Return the [X, Y] coordinate for the center point of the cell that contains the specified text.  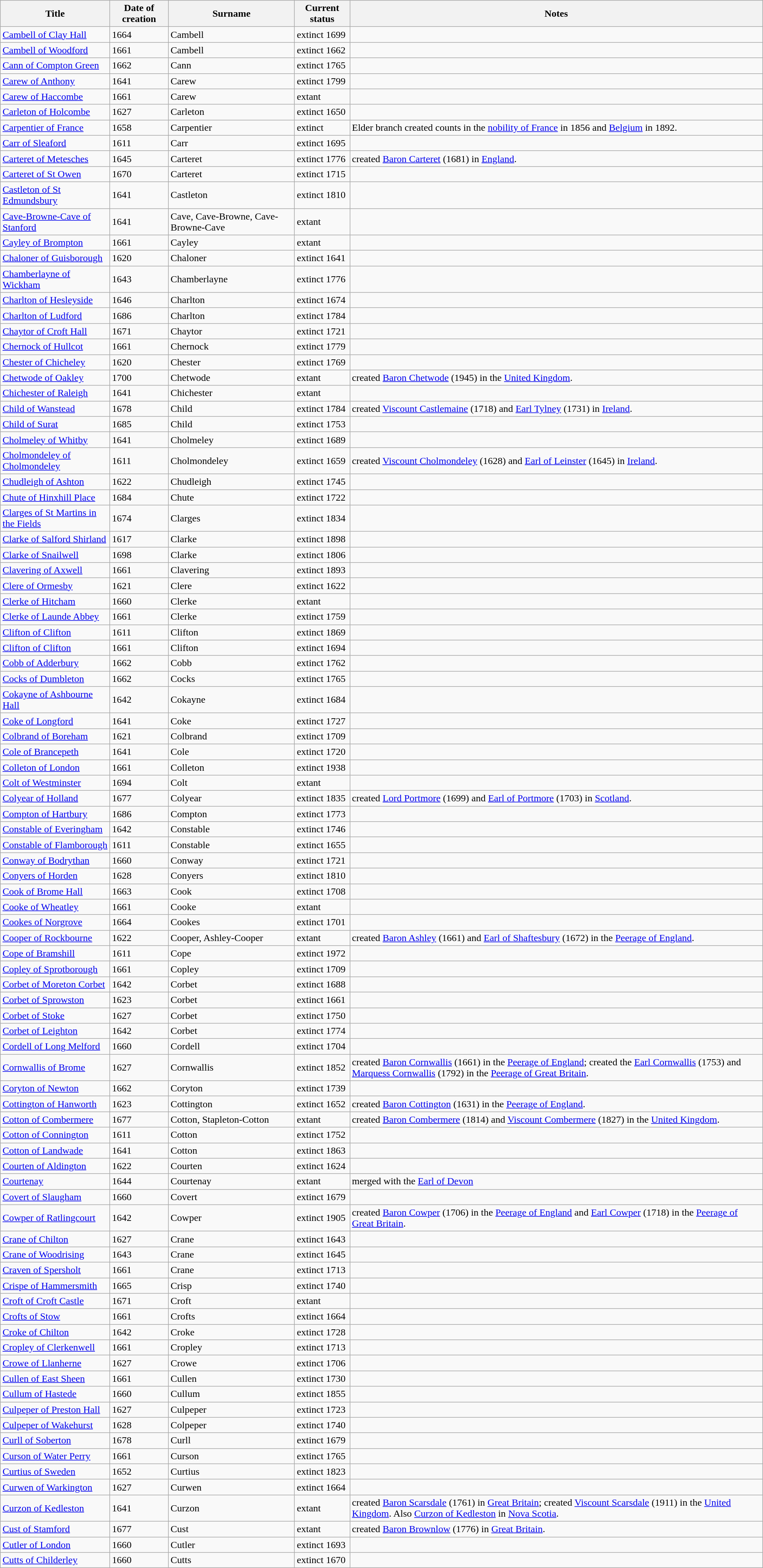
Carteret of Metesches [55, 158]
extinct 1689 [322, 440]
Curll of Soberton [55, 1440]
extinct 1752 [322, 1135]
Cambell of Clay Hall [55, 35]
Curtius of Sweden [55, 1471]
Curson [232, 1456]
Colt of Westminster [55, 783]
Notes [556, 14]
Curson of Water Perry [55, 1456]
Charlton of Hesleyside [55, 300]
Cobb [232, 663]
Cole of Brancepeth [55, 752]
Cole [232, 752]
Cholmeley of Whitby [55, 440]
Cotton of Combermere [55, 1119]
Cooper, Ashley-Cooper [232, 938]
Cope of Bramshill [55, 953]
1663 [139, 891]
Carteret of St Owen [55, 174]
extinct 1704 [322, 1047]
extinct 1624 [322, 1166]
Surname [232, 14]
extinct 1720 [322, 752]
Compton [232, 814]
Cutts of Childerley [55, 1560]
Culpeper [232, 1410]
extinct 1823 [322, 1471]
Cookes of Norgrove [55, 922]
Coryton [232, 1089]
extinct 1863 [322, 1150]
Covert [232, 1197]
Cocks [232, 679]
Covert of Slaugham [55, 1197]
Cust of Stamford [55, 1529]
Corbet of Sprowston [55, 1000]
extinct 1746 [322, 829]
Carleton [232, 112]
created Baron Brownlow (1776) in Great Britain. [556, 1529]
Crofts of Stow [55, 1317]
extinct 1661 [322, 1000]
created Baron Chetwode (1945) in the United Kingdom. [556, 378]
Curll [232, 1440]
Cullen of East Sheen [55, 1379]
created Baron Ashley (1661) and Earl of Shaftesbury (1672) in the Peerage of England. [556, 938]
created Baron Carteret (1681) in England. [556, 158]
Cholmondeley of Cholmondeley [55, 460]
created Baron Cowper (1706) in the Peerage of England and Earl Cowper (1718) in the Peerage of Great Britain. [556, 1218]
Cornwallis [232, 1067]
Cook of Brome Hall [55, 891]
Corbet of Moreton Corbet [55, 984]
Clarges of St Martins in the Fields [55, 518]
Clerke of Launde Abbey [55, 617]
extinct 1773 [322, 814]
Conway of Bodrythan [55, 860]
extinct 1745 [322, 482]
Elder branch created counts in the nobility of France in 1856 and Belgium in 1892. [556, 128]
Crowe of Llanherne [55, 1363]
extinct 1799 [322, 81]
Cutts [232, 1560]
Croft [232, 1301]
Cann of Compton Green [55, 66]
Cutler of London [55, 1544]
1670 [139, 174]
1700 [139, 378]
1658 [139, 128]
Colleton [232, 767]
Cocks of Dumbleton [55, 679]
Chichester [232, 393]
extinct 1645 [322, 1254]
merged with the Earl of Devon [556, 1181]
extinct 1643 [322, 1239]
Cotton of Connington [55, 1135]
Cornwallis of Brome [55, 1067]
Chaytor [232, 331]
extinct 1715 [322, 174]
extinct 1693 [322, 1544]
extinct 1753 [322, 424]
created Baron Combermere (1814) and Viscount Combermere (1827) in the United Kingdom. [556, 1119]
Conyers [232, 876]
1698 [139, 555]
extinct 1722 [322, 497]
Courten [232, 1166]
Constable of Flamborough [55, 845]
extinct 1684 [322, 700]
Chudleigh of Ashton [55, 482]
Date of creation [139, 14]
1665 [139, 1285]
Clarges [232, 518]
Colleton of London [55, 767]
extinct 1806 [322, 555]
extinct 1762 [322, 663]
Conyers of Horden [55, 876]
Carleton of Holcombe [55, 112]
extinct 1695 [322, 143]
Colbrand [232, 736]
Child of Surat [55, 424]
extinct 1728 [322, 1332]
Culpeper of Preston Hall [55, 1410]
Colyear [232, 798]
Title [55, 14]
Crispe of Hammersmith [55, 1285]
Cooke of Wheatley [55, 907]
Clarke of Salford Shirland [55, 539]
Curwen [232, 1487]
extinct 1759 [322, 617]
1652 [139, 1471]
Chute of Hinxhill Place [55, 497]
Cotton of Landwade [55, 1150]
created Baron Cottington (1631) in the Peerage of England. [556, 1104]
Cordell of Long Melford [55, 1047]
extinct 1739 [322, 1089]
Carew of Haccombe [55, 97]
extinct 1893 [322, 570]
extinct 1972 [322, 953]
extinct 1650 [322, 112]
Cope [232, 953]
Chetwode of Oakley [55, 378]
Clere of Ormesby [55, 586]
Crofts [232, 1317]
Carpentier of France [55, 128]
1674 [139, 518]
extinct 1869 [322, 632]
Castleton of St Edmundsbury [55, 195]
extinct 1779 [322, 347]
Coke [232, 721]
extinct 1662 [322, 50]
extinct 1641 [322, 258]
Cowper of Ratlingcourt [55, 1218]
Cave-Browne-Cave of Stanford [55, 222]
Curwen of Warkington [55, 1487]
Colbrand of Boreham [55, 736]
Cutler [232, 1544]
extinct 1655 [322, 845]
1684 [139, 497]
Carpentier [232, 128]
Crane of Chilton [55, 1239]
Chaloner [232, 258]
extinct 1769 [322, 362]
Cayley [232, 243]
extinct 1730 [322, 1379]
Compton of Hartbury [55, 814]
Coke of Longford [55, 721]
Cullum [232, 1394]
extinct 1750 [322, 1016]
1644 [139, 1181]
Cowper [232, 1218]
extinct 1694 [322, 648]
Child of Wanstead [55, 409]
Chernock [232, 347]
Cooper of Rockbourne [55, 938]
Cust [232, 1529]
Chichester of Raleigh [55, 393]
extinct 1852 [322, 1067]
Cooke [232, 907]
Corbet of Leighton [55, 1031]
created Viscount Cholmondeley (1628) and Earl of Leinster (1645) in Ireland. [556, 460]
extinct 1855 [322, 1394]
Corbet of Stoke [55, 1016]
Croke [232, 1332]
Colyear of Holland [55, 798]
Castleton [232, 195]
extinct 1727 [322, 721]
Conway [232, 860]
extinct 1708 [322, 891]
extinct 1701 [322, 922]
Cook [232, 891]
Croke of Chilton [55, 1332]
extinct 1674 [322, 300]
extinct 1652 [322, 1104]
Copley [232, 969]
Cottington of Hanworth [55, 1104]
extinct [322, 128]
Carr of Sleaford [55, 143]
extinct 1723 [322, 1410]
Crane of Woodrising [55, 1254]
extinct 1898 [322, 539]
Chester of Chicheley [55, 362]
Cave, Cave-Browne, Cave-Browne-Cave [232, 222]
Craven of Spersholt [55, 1270]
Croft of Croft Castle [55, 1301]
1646 [139, 300]
Copley of Sprotborough [55, 969]
Cayley of Brompton [55, 243]
Crisp [232, 1285]
Chaytor of Croft Hall [55, 331]
Current status [322, 14]
extinct 1699 [322, 35]
Cokayne [232, 700]
Culpeper of Wakehurst [55, 1425]
Cullen [232, 1379]
Cookes [232, 922]
created Viscount Castlemaine (1718) and Earl Tylney (1731) in Ireland. [556, 409]
Chernock of Hullcot [55, 347]
Carew of Anthony [55, 81]
Clere [232, 586]
Chudleigh [232, 482]
extinct 1774 [322, 1031]
1694 [139, 783]
Carr [232, 143]
created Lord Portmore (1699) and Earl of Portmore (1703) in Scotland. [556, 798]
Colpeper [232, 1425]
Cottington [232, 1104]
1645 [139, 158]
Cann [232, 66]
Constable of Everingham [55, 829]
extinct 1938 [322, 767]
Clarke of Snailwell [55, 555]
Clavering of Axwell [55, 570]
Curtius [232, 1471]
Chester [232, 362]
extinct 1688 [322, 984]
Cropley [232, 1348]
extinct 1659 [322, 460]
Coryton of Newton [55, 1089]
Cobb of Adderbury [55, 663]
Cordell [232, 1047]
1617 [139, 539]
extinct 1706 [322, 1363]
extinct 1834 [322, 518]
Cholmeley [232, 440]
Cropley of Clerkenwell [55, 1348]
Clavering [232, 570]
Chamberlayne of Wickham [55, 279]
extinct 1835 [322, 798]
Cokayne of Ashbourne Hall [55, 700]
Curzon [232, 1508]
Charlton of Ludford [55, 316]
Chute [232, 497]
Cambell of Woodford [55, 50]
Chamberlayne [232, 279]
Chetwode [232, 378]
Chaloner of Guisborough [55, 258]
Clerke of Hitcham [55, 601]
Cotton, Stapleton-Cotton [232, 1119]
Cholmondeley [232, 460]
Colt [232, 783]
1685 [139, 424]
Crowe [232, 1363]
Courten of Aldington [55, 1166]
extinct 1622 [322, 586]
extinct 1905 [322, 1218]
Curzon of Kedleston [55, 1508]
Cullum of Hastede [55, 1394]
created Baron Scarsdale (1761) in Great Britain; created Viscount Scarsdale (1911) in the United Kingdom. Also Curzon of Kedleston in Nova Scotia. [556, 1508]
extinct 1670 [322, 1560]
